For the text-containing cell, return its midpoint in [x, y] coordinate format. 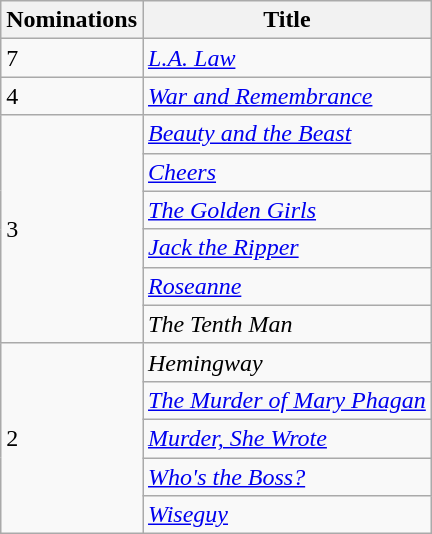
7 [72, 58]
Murder, She Wrote [286, 438]
Roseanne [286, 286]
Beauty and the Beast [286, 134]
4 [72, 96]
Wiseguy [286, 515]
Nominations [72, 20]
Hemingway [286, 362]
2 [72, 438]
The Murder of Mary Phagan [286, 400]
3 [72, 229]
War and Remembrance [286, 96]
The Golden Girls [286, 210]
Who's the Boss? [286, 477]
Title [286, 20]
Cheers [286, 172]
L.A. Law [286, 58]
The Tenth Man [286, 324]
Jack the Ripper [286, 248]
